Scan for the cell matching the given text and deliver its [X, Y] coordinate at center. 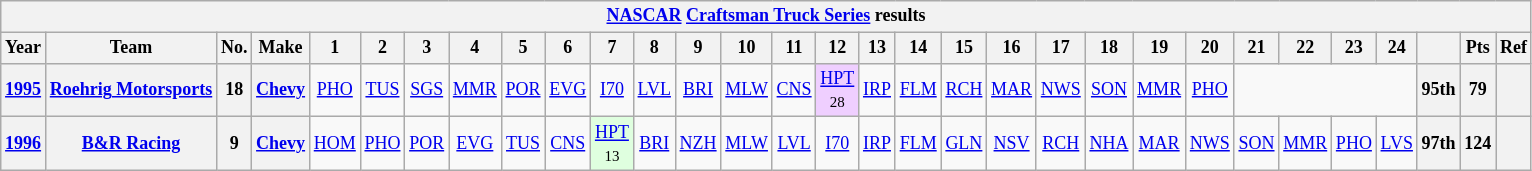
79 [1478, 90]
Team [130, 48]
NHA [1109, 144]
NASCAR Craftsman Truck Series results [766, 16]
4 [474, 48]
SGS [427, 90]
HPT13 [612, 144]
16 [1012, 48]
Ref [1514, 48]
Year [24, 48]
19 [1160, 48]
6 [568, 48]
3 [427, 48]
1995 [24, 90]
15 [964, 48]
24 [1396, 48]
10 [746, 48]
GLN [964, 144]
HOM [334, 144]
12 [838, 48]
22 [1306, 48]
21 [1256, 48]
No. [234, 48]
17 [1060, 48]
HPT28 [838, 90]
13 [878, 48]
11 [794, 48]
124 [1478, 144]
23 [1354, 48]
14 [918, 48]
20 [1210, 48]
95th [1438, 90]
Make [281, 48]
LVS [1396, 144]
Roehrig Motorsports [130, 90]
5 [523, 48]
1 [334, 48]
2 [382, 48]
1996 [24, 144]
NZH [698, 144]
8 [654, 48]
7 [612, 48]
Pts [1478, 48]
97th [1438, 144]
B&R Racing [130, 144]
NSV [1012, 144]
